Find where the given text appears and provide that cell's center as [X, Y] coordinate. 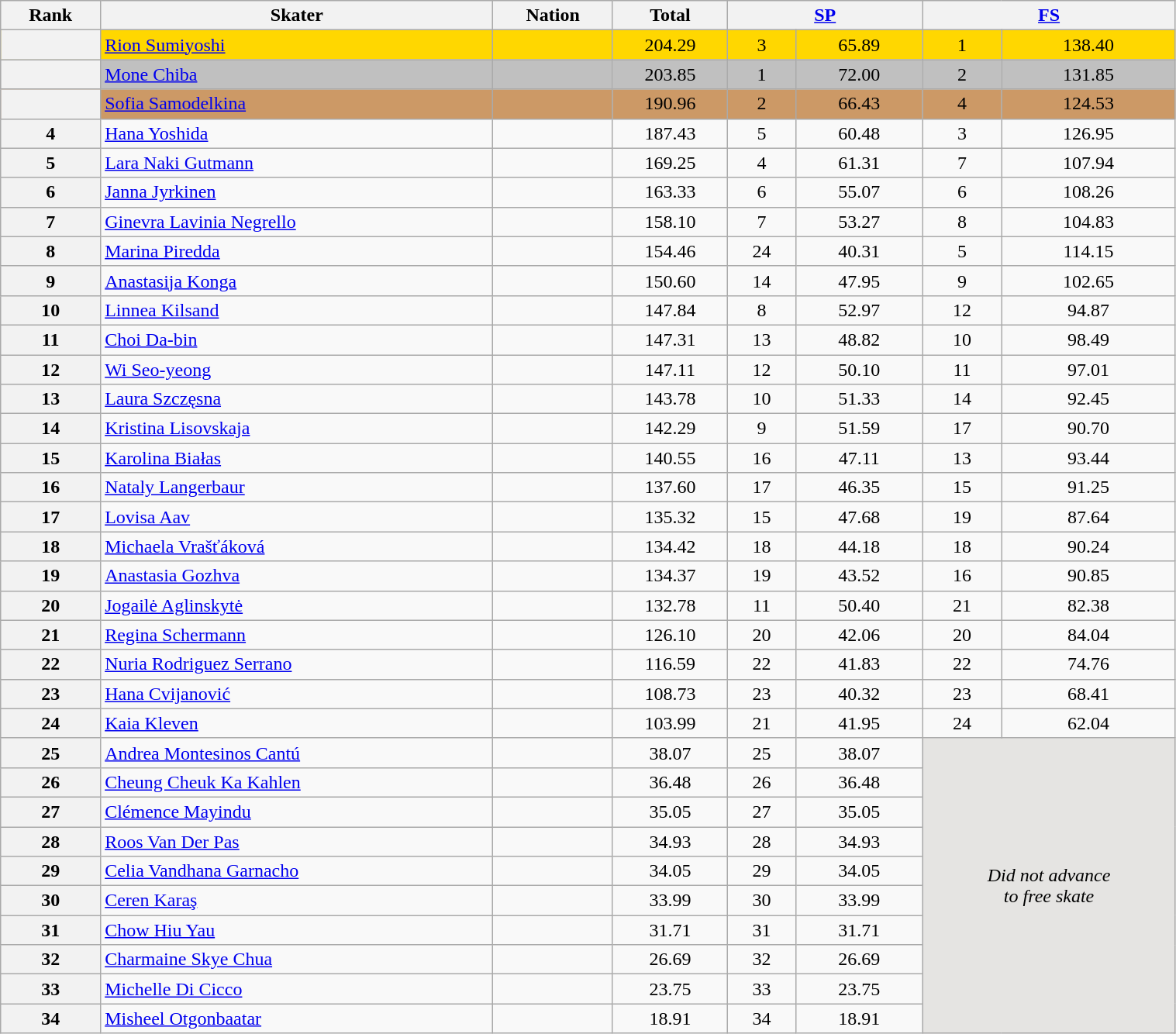
Rank [51, 16]
169.25 [670, 163]
Nataly Langerbaur [297, 488]
40.31 [860, 251]
Wi Seo-yeong [297, 370]
138.40 [1088, 45]
102.65 [1088, 281]
Lara Naki Gutmann [297, 163]
Clémence Mayindu [297, 812]
Michaela Vrašťáková [297, 546]
147.31 [670, 339]
126.95 [1088, 133]
Nation [553, 16]
154.46 [670, 251]
Anastasija Konga [297, 281]
53.27 [860, 222]
50.40 [860, 605]
91.25 [1088, 488]
Lovisa Aav [297, 517]
140.55 [670, 458]
72.00 [860, 74]
SP [825, 16]
51.33 [860, 399]
104.83 [1088, 222]
62.04 [1088, 723]
134.37 [670, 576]
135.32 [670, 517]
42.06 [860, 635]
114.15 [1088, 251]
Total [670, 16]
93.44 [1088, 458]
134.42 [670, 546]
65.89 [860, 45]
Sofia Samodelkina [297, 104]
Anastasia Gozhva [297, 576]
Marina Piredda [297, 251]
61.31 [860, 163]
Misheel Otgonbaatar [297, 1018]
Cheung Cheuk Ka Kahlen [297, 782]
Roos Van Der Pas [297, 841]
Ceren Karaş [297, 901]
Chow Hiu Yau [297, 930]
84.04 [1088, 635]
Charmaine Skye Chua [297, 960]
147.84 [670, 310]
147.11 [670, 370]
87.64 [1088, 517]
103.99 [670, 723]
131.85 [1088, 74]
Michelle Di Cicco [297, 989]
40.32 [860, 694]
52.97 [860, 310]
47.68 [860, 517]
55.07 [860, 192]
51.59 [860, 429]
50.10 [860, 370]
97.01 [1088, 370]
47.11 [860, 458]
187.43 [670, 133]
190.96 [670, 104]
Nuria Rodriguez Serrano [297, 664]
41.83 [860, 664]
108.73 [670, 694]
126.10 [670, 635]
90.85 [1088, 576]
Celia Vandhana Garnacho [297, 871]
68.41 [1088, 694]
163.33 [670, 192]
41.95 [860, 723]
Andrea Montesinos Cantú [297, 753]
158.10 [670, 222]
204.29 [670, 45]
Karolina Białas [297, 458]
Linnea Kilsand [297, 310]
Choi Da-bin [297, 339]
90.70 [1088, 429]
Rion Sumiyoshi [297, 45]
116.59 [670, 664]
124.53 [1088, 104]
108.26 [1088, 192]
94.87 [1088, 310]
90.24 [1088, 546]
107.94 [1088, 163]
66.43 [860, 104]
203.85 [670, 74]
Skater [297, 16]
74.76 [1088, 664]
150.60 [670, 281]
137.60 [670, 488]
98.49 [1088, 339]
Ginevra Lavinia Negrello [297, 222]
Hana Yoshida [297, 133]
48.82 [860, 339]
Regina Schermann [297, 635]
Janna Jyrkinen [297, 192]
Hana Cvijanović [297, 694]
60.48 [860, 133]
Mone Chiba [297, 74]
Did not advanceto free skate [1049, 885]
47.95 [860, 281]
142.29 [670, 429]
Kristina Lisovskaja [297, 429]
92.45 [1088, 399]
132.78 [670, 605]
43.52 [860, 576]
44.18 [860, 546]
82.38 [1088, 605]
46.35 [860, 488]
Kaia Kleven [297, 723]
Jogailė Aglinskytė [297, 605]
143.78 [670, 399]
FS [1049, 16]
Laura Szczęsna [297, 399]
